Determine the (X, Y) coordinate at the center of the cell enclosing the given text.  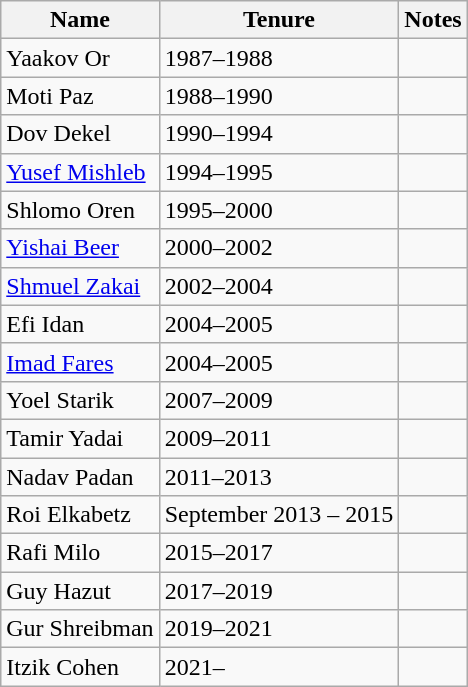
2011–2013 (279, 477)
2002–2004 (279, 286)
Notes (433, 20)
2017–2019 (279, 591)
Gur Shreibman (80, 629)
Shmuel Zakai (80, 286)
September 2013 – 2015 (279, 515)
Tenure (279, 20)
Name (80, 20)
Rafi Milo (80, 553)
Nadav Padan (80, 477)
1994–1995 (279, 172)
Moti Paz (80, 96)
1990–1994 (279, 134)
2000–2002 (279, 248)
Imad Fares (80, 362)
Yusef Mishleb (80, 172)
1995–2000 (279, 210)
1988–1990 (279, 96)
Shlomo Oren (80, 210)
Tamir Yadai (80, 438)
Dov Dekel (80, 134)
Yishai Beer (80, 248)
Itzik Cohen (80, 667)
Yaakov Or (80, 58)
2015–2017 (279, 553)
Yoel Starik (80, 400)
2009–2011 (279, 438)
2021– (279, 667)
Guy Hazut (80, 591)
2007–2009 (279, 400)
Efi Idan (80, 324)
Roi Elkabetz (80, 515)
2019–2021 (279, 629)
1987–1988 (279, 58)
